Determine the [X, Y] coordinate at the center of the cell enclosing the given text.  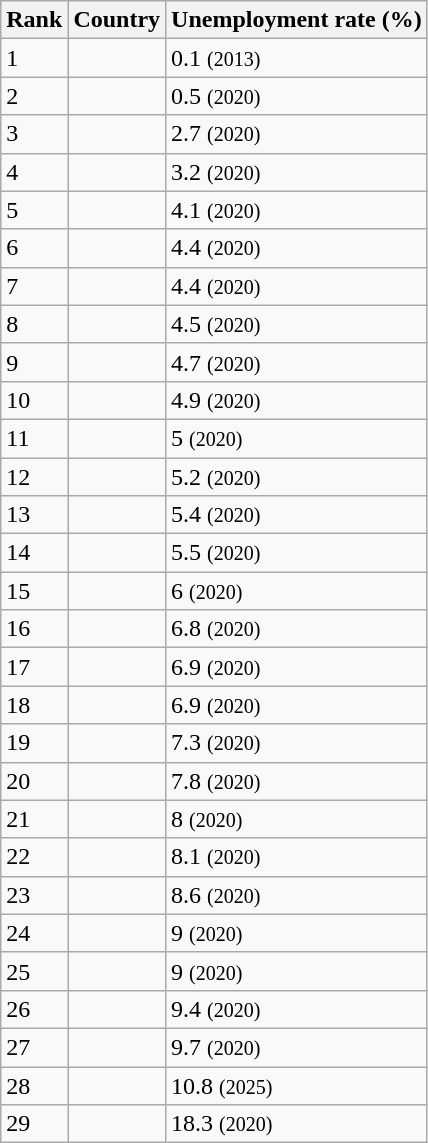
3.2 (2020) [297, 172]
8.1 (2020) [297, 857]
18.3 (2020) [297, 1124]
24 [34, 933]
0.1 (2013) [297, 58]
5 [34, 210]
Country [117, 20]
6.8 (2020) [297, 629]
1 [34, 58]
10 [34, 400]
17 [34, 667]
5.5 (2020) [297, 553]
9.7 (2020) [297, 1047]
11 [34, 438]
8.6 (2020) [297, 895]
16 [34, 629]
6 (2020) [297, 591]
4 [34, 172]
4.7 (2020) [297, 362]
20 [34, 781]
5.4 (2020) [297, 515]
19 [34, 743]
6 [34, 248]
9.4 (2020) [297, 1009]
23 [34, 895]
9 [34, 362]
14 [34, 553]
13 [34, 515]
29 [34, 1124]
25 [34, 971]
0.5 (2020) [297, 96]
15 [34, 591]
Unemployment rate (%) [297, 20]
8 (2020) [297, 819]
5 (2020) [297, 438]
Rank [34, 20]
10.8 (2025) [297, 1085]
18 [34, 705]
12 [34, 477]
4.9 (2020) [297, 400]
7 [34, 286]
2 [34, 96]
2.7 (2020) [297, 134]
4.5 (2020) [297, 324]
7.3 (2020) [297, 743]
3 [34, 134]
22 [34, 857]
27 [34, 1047]
21 [34, 819]
4.1 (2020) [297, 210]
7.8 (2020) [297, 781]
26 [34, 1009]
5.2 (2020) [297, 477]
8 [34, 324]
28 [34, 1085]
